Find where the given text appears and provide that cell's center as (X, Y) coordinate. 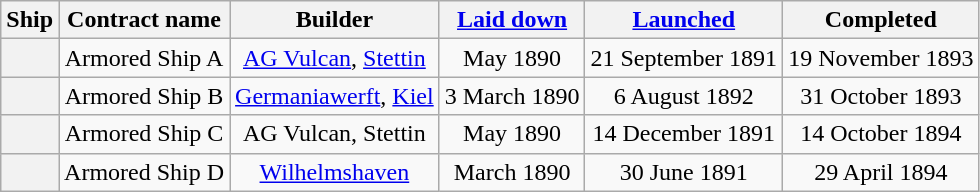
Armored Ship A (144, 58)
Armored Ship D (144, 172)
Armored Ship B (144, 96)
31 October 1893 (881, 96)
19 November 1893 (881, 58)
14 October 1894 (881, 134)
29 April 1894 (881, 172)
March 1890 (512, 172)
Completed (881, 20)
14 December 1891 (684, 134)
Wilhelmshaven (335, 172)
21 September 1891 (684, 58)
30 June 1891 (684, 172)
Contract name (144, 20)
Germaniawerft, Kiel (335, 96)
6 August 1892 (684, 96)
3 March 1890 (512, 96)
Builder (335, 20)
Ship (30, 20)
Armored Ship C (144, 134)
Launched (684, 20)
Laid down (512, 20)
